For the text-containing cell, return its midpoint in [x, y] coordinate format. 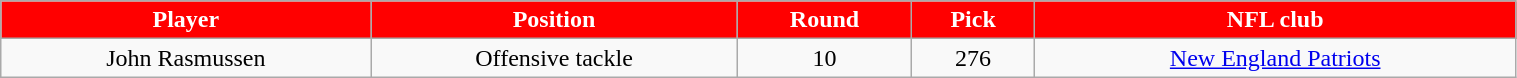
Offensive tackle [554, 58]
276 [973, 58]
10 [824, 58]
Player [186, 20]
New England Patriots [1275, 58]
John Rasmussen [186, 58]
Round [824, 20]
Pick [973, 20]
NFL club [1275, 20]
Position [554, 20]
